Locate the cell with the specified text and output its (x, y) center coordinate. 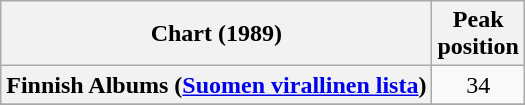
Peakposition (478, 34)
34 (478, 85)
Finnish Albums (Suomen virallinen lista) (216, 85)
Chart (1989) (216, 34)
